Return the [x, y] coordinate for the center point of the cell that contains the specified text.  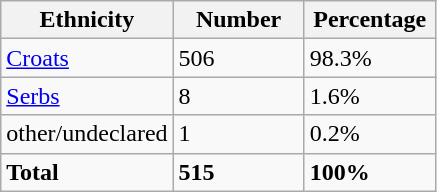
0.2% [370, 134]
Number [238, 20]
8 [238, 96]
1.6% [370, 96]
Ethnicity [87, 20]
515 [238, 172]
Total [87, 172]
506 [238, 58]
98.3% [370, 58]
100% [370, 172]
1 [238, 134]
Percentage [370, 20]
other/undeclared [87, 134]
Croats [87, 58]
Serbs [87, 96]
